Detect which cell encompasses the target text, then output its (x, y) center coordinate. 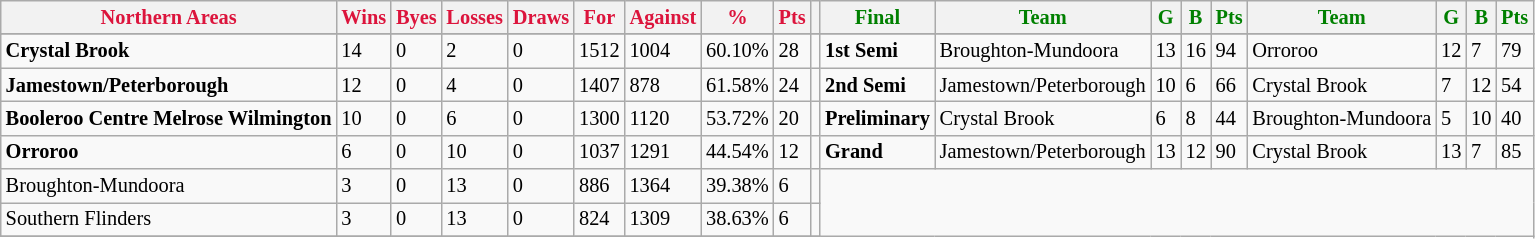
2nd Semi (878, 85)
Wins (364, 17)
Grand (878, 152)
79 (1514, 51)
Losses (475, 17)
Preliminary (878, 118)
66 (1230, 85)
1407 (599, 85)
5 (1451, 118)
85 (1514, 152)
1037 (599, 152)
60.10% (738, 51)
1309 (664, 219)
90 (1230, 152)
8 (1196, 118)
% (738, 17)
Final (878, 17)
1004 (664, 51)
Against (664, 17)
39.38% (738, 186)
61.58% (738, 85)
2 (475, 51)
1364 (664, 186)
For (599, 17)
878 (664, 85)
824 (599, 219)
54 (1514, 85)
40 (1514, 118)
28 (792, 51)
24 (792, 85)
38.63% (738, 219)
Byes (416, 17)
1120 (664, 118)
16 (1196, 51)
1291 (664, 152)
94 (1230, 51)
53.72% (738, 118)
Northern Areas (169, 17)
1300 (599, 118)
14 (364, 51)
Draws (541, 17)
1512 (599, 51)
Southern Flinders (169, 219)
1st Semi (878, 51)
20 (792, 118)
886 (599, 186)
4 (475, 85)
44.54% (738, 152)
Booleroo Centre Melrose Wilmington (169, 118)
44 (1230, 118)
